From the cell containing the given text, extract its center point as [x, y] coordinate. 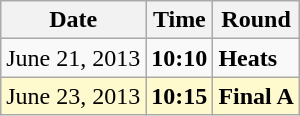
10:15 [180, 96]
Time [180, 20]
June 23, 2013 [74, 96]
June 21, 2013 [74, 58]
10:10 [180, 58]
Round [256, 20]
Heats [256, 58]
Date [74, 20]
Final A [256, 96]
